Detect which cell encompasses the target text, then output its (x, y) center coordinate. 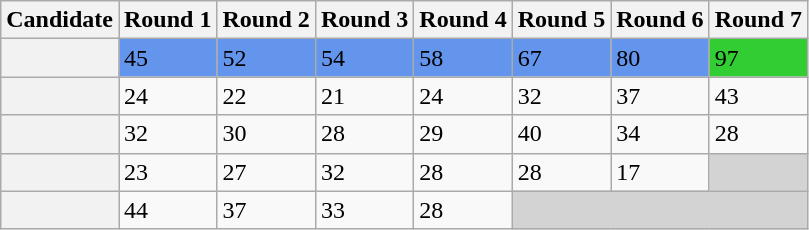
54 (364, 58)
Round 3 (364, 20)
67 (561, 58)
Round 5 (561, 20)
45 (167, 58)
22 (266, 96)
40 (561, 134)
52 (266, 58)
43 (758, 96)
Round 7 (758, 20)
29 (463, 134)
Candidate (60, 20)
30 (266, 134)
58 (463, 58)
17 (660, 172)
23 (167, 172)
97 (758, 58)
Round 2 (266, 20)
Round 6 (660, 20)
27 (266, 172)
34 (660, 134)
44 (167, 210)
33 (364, 210)
Round 1 (167, 20)
21 (364, 96)
80 (660, 58)
Round 4 (463, 20)
